Detect which cell encompasses the target text, then output its (x, y) center coordinate. 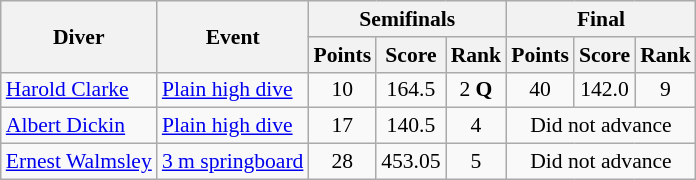
Diver (79, 36)
164.5 (410, 90)
140.5 (410, 126)
5 (476, 162)
Final (601, 19)
3 m springboard (233, 162)
9 (666, 90)
10 (342, 90)
2 Q (476, 90)
142.0 (604, 90)
28 (342, 162)
Event (233, 36)
Semifinals (407, 19)
Harold Clarke (79, 90)
17 (342, 126)
40 (540, 90)
4 (476, 126)
453.05 (410, 162)
Albert Dickin (79, 126)
Ernest Walmsley (79, 162)
